Provide the (X, Y) coordinate of the cell's center where the given text is located.  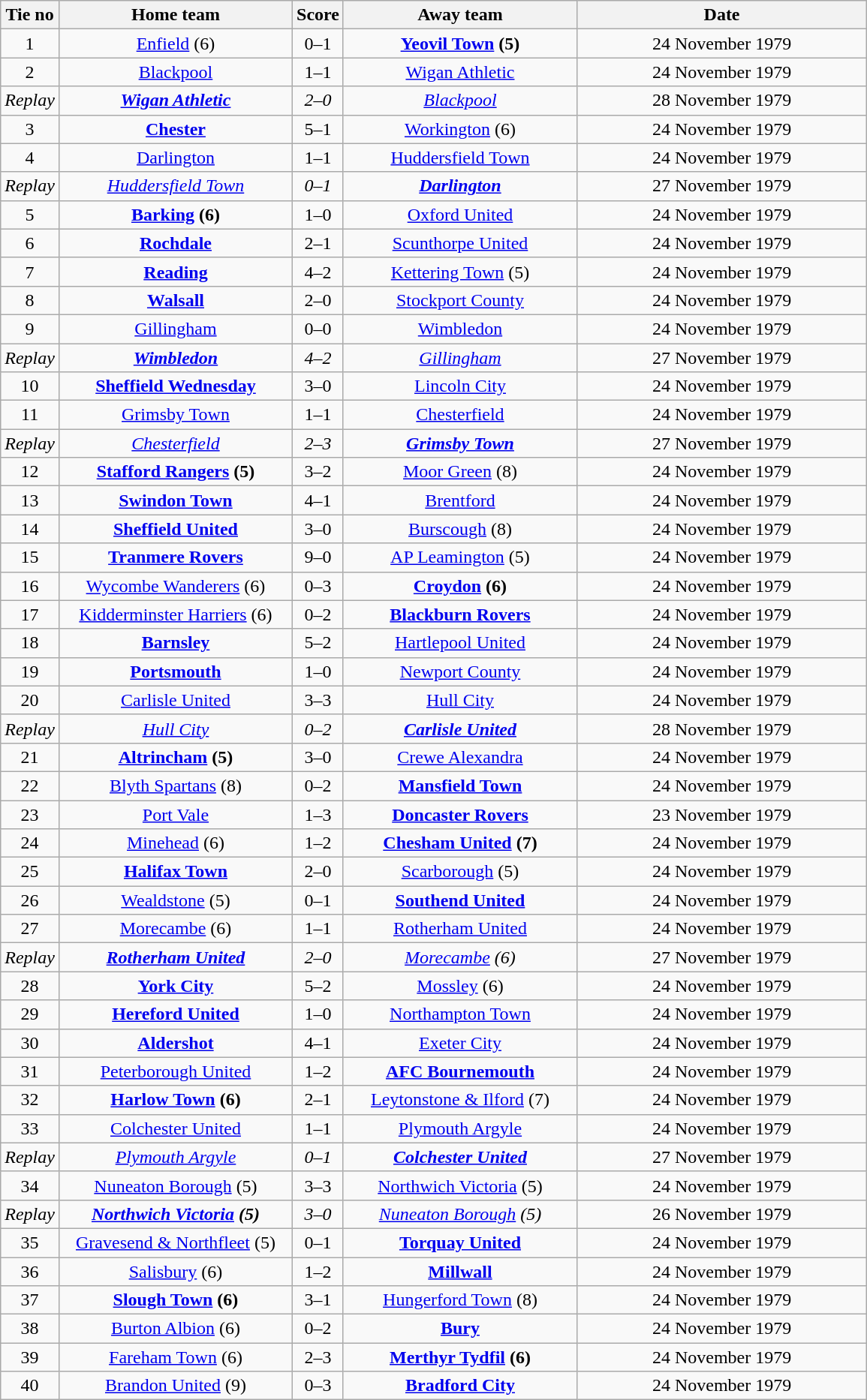
Bradford City (459, 1386)
Salisbury (6) (176, 1272)
11 (30, 415)
Torquay United (459, 1242)
28 (30, 986)
Kidderminster Harriers (6) (176, 614)
Altrincham (5) (176, 757)
Fareham Town (6) (176, 1357)
Brandon United (9) (176, 1386)
27 (30, 929)
40 (30, 1386)
Brentford (459, 500)
4 (30, 158)
33 (30, 1128)
Hartlepool United (459, 643)
Port Vale (176, 814)
Walsall (176, 300)
Yeovil Town (5) (459, 44)
Reading (176, 272)
Croydon (6) (459, 586)
Chesham United (7) (459, 843)
Halifax Town (176, 872)
Moor Green (8) (459, 472)
Tranmere Rovers (176, 557)
Minehead (6) (176, 843)
17 (30, 614)
Peterborough United (176, 1071)
Rochdale (176, 243)
Mansfield Town (459, 786)
Bury (459, 1329)
1 (30, 44)
5–1 (318, 129)
37 (30, 1300)
Oxford United (459, 215)
7 (30, 272)
Scunthorpe United (459, 243)
Harlow Town (6) (176, 1100)
24 (30, 843)
Burscough (8) (459, 529)
Aldershot (176, 1043)
Newport County (459, 671)
6 (30, 243)
32 (30, 1100)
20 (30, 700)
Southend United (459, 900)
Barnsley (176, 643)
Exeter City (459, 1043)
Sheffield Wednesday (176, 386)
5 (30, 215)
Wycombe Wanderers (6) (176, 586)
1–3 (318, 814)
Portsmouth (176, 671)
Enfield (6) (176, 44)
Burton Albion (6) (176, 1329)
29 (30, 1014)
Score (318, 15)
AFC Bournemouth (459, 1071)
Date (722, 15)
Blyth Spartans (8) (176, 786)
22 (30, 786)
Gravesend & Northfleet (5) (176, 1242)
Workington (6) (459, 129)
Barking (6) (176, 215)
2 (30, 72)
31 (30, 1071)
15 (30, 557)
Blackburn Rovers (459, 614)
Millwall (459, 1272)
38 (30, 1329)
Merthyr Tydfil (6) (459, 1357)
Mossley (6) (459, 986)
York City (176, 986)
19 (30, 671)
Hungerford Town (8) (459, 1300)
8 (30, 300)
Swindon Town (176, 500)
AP Leamington (5) (459, 557)
10 (30, 386)
26 (30, 900)
3 (30, 129)
35 (30, 1242)
Home team (176, 15)
Crewe Alexandra (459, 757)
Stafford Rangers (5) (176, 472)
Away team (459, 15)
Sheffield United (176, 529)
Doncaster Rovers (459, 814)
Tie no (30, 15)
12 (30, 472)
Wealdstone (5) (176, 900)
Northampton Town (459, 1014)
Chester (176, 129)
21 (30, 757)
18 (30, 643)
23 (30, 814)
25 (30, 872)
34 (30, 1185)
Scarborough (5) (459, 872)
3–2 (318, 472)
3–1 (318, 1300)
26 November 1979 (722, 1214)
13 (30, 500)
30 (30, 1043)
Slough Town (6) (176, 1300)
0–0 (318, 329)
9–0 (318, 557)
Lincoln City (459, 386)
9 (30, 329)
14 (30, 529)
Kettering Town (5) (459, 272)
Stockport County (459, 300)
39 (30, 1357)
Leytonstone & Ilford (7) (459, 1100)
16 (30, 586)
Hereford United (176, 1014)
36 (30, 1272)
23 November 1979 (722, 814)
